Locate the cell with the specified text and output its [x, y] center coordinate. 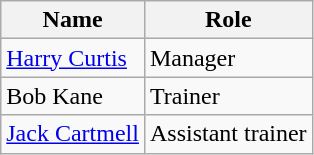
Name [73, 20]
Manager [228, 58]
Bob Kane [73, 96]
Trainer [228, 96]
Assistant trainer [228, 134]
Harry Curtis [73, 58]
Role [228, 20]
Jack Cartmell [73, 134]
